Identify which cell holds the provided text, then report its (X, Y) central coordinate. 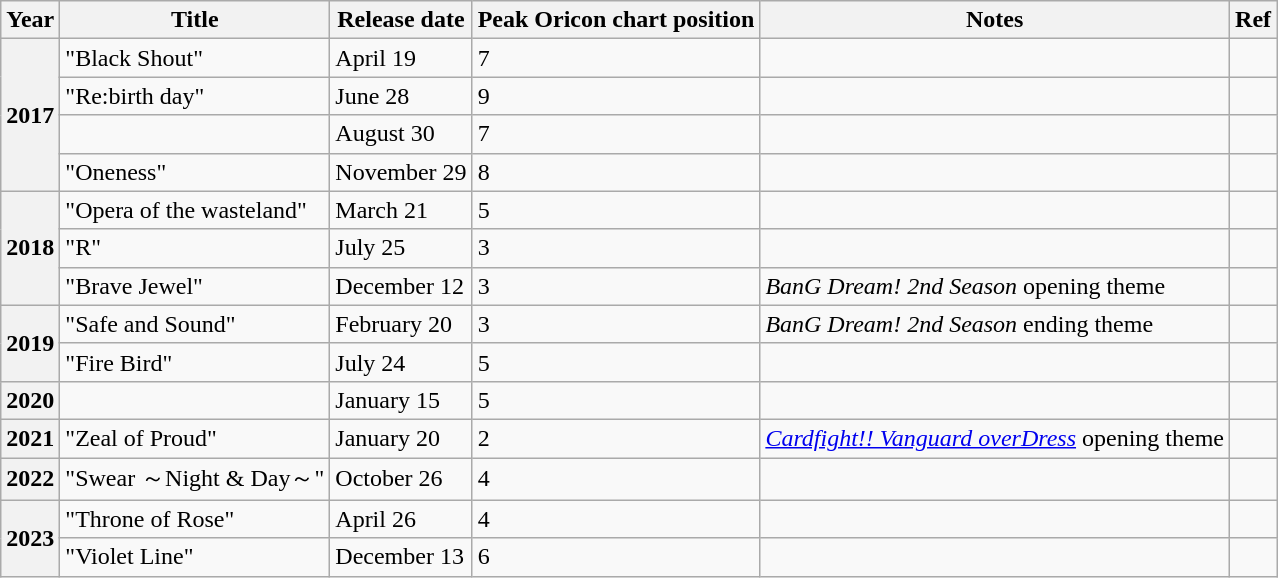
February 20 (401, 324)
BanG Dream! 2nd Season opening theme (995, 286)
"R" (195, 248)
2020 (30, 400)
March 21 (401, 210)
November 29 (401, 172)
December 13 (401, 557)
6 (616, 557)
January 20 (401, 438)
2019 (30, 343)
BanG Dream! 2nd Season ending theme (995, 324)
2017 (30, 115)
July 25 (401, 248)
April 26 (401, 519)
Year (30, 20)
June 28 (401, 96)
9 (616, 96)
Notes (995, 20)
2022 (30, 480)
Release date (401, 20)
Ref (1254, 20)
2018 (30, 248)
January 15 (401, 400)
December 12 (401, 286)
"Swear ～Night & Day～" (195, 480)
2023 (30, 538)
"Throne of Rose" (195, 519)
July 24 (401, 362)
2 (616, 438)
October 26 (401, 480)
2021 (30, 438)
Title (195, 20)
August 30 (401, 134)
"Black Shout" (195, 58)
"Oneness" (195, 172)
"Safe and Sound" (195, 324)
"Fire Bird" (195, 362)
Cardfight!! Vanguard overDress opening theme (995, 438)
"Violet Line" (195, 557)
"Re:birth day" (195, 96)
Peak Oricon chart position (616, 20)
8 (616, 172)
"Zeal of Proud" (195, 438)
April 19 (401, 58)
"Opera of the wasteland" (195, 210)
"Brave Jewel" (195, 286)
